Determine the (x, y) coordinate at the center of the cell enclosing the given text.  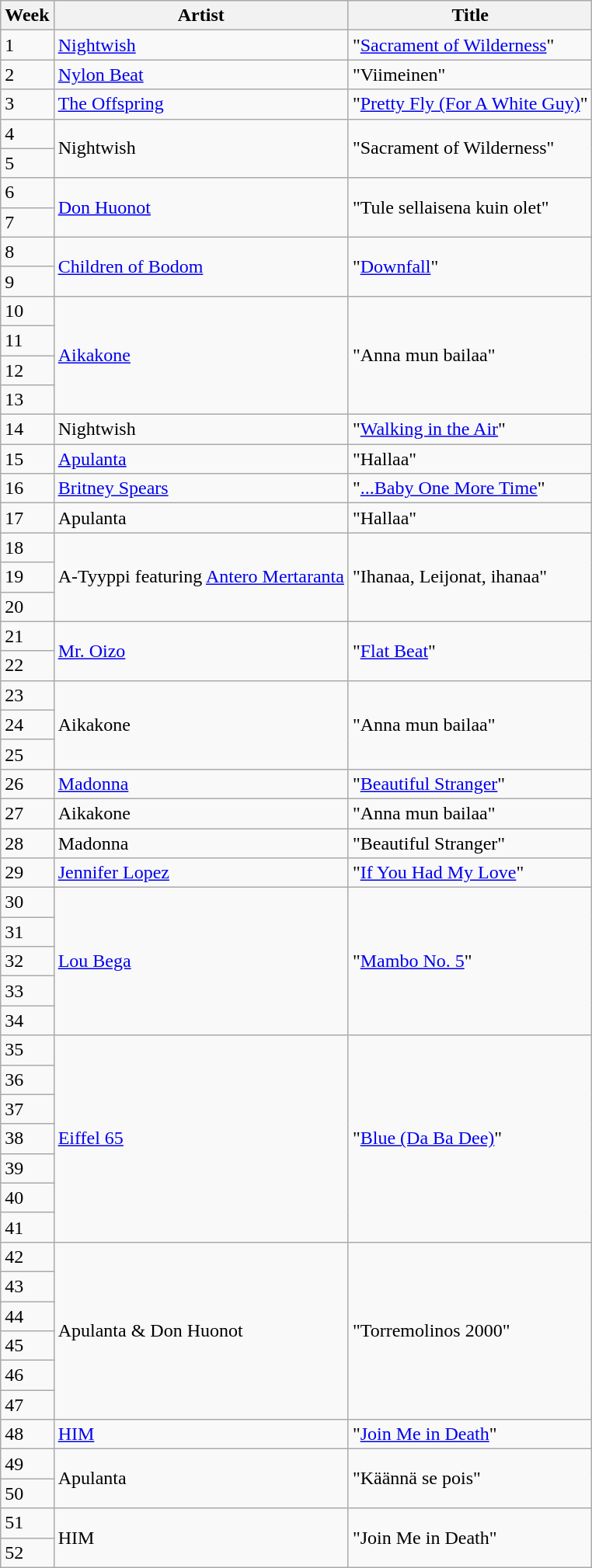
"Blue (Da Ba Dee)" (470, 1139)
13 (27, 400)
41 (27, 1227)
The Offspring (200, 104)
40 (27, 1198)
44 (27, 1316)
8 (27, 252)
27 (27, 813)
51 (27, 1523)
Britney Spears (200, 488)
49 (27, 1464)
"Mambo No. 5" (470, 961)
36 (27, 1080)
50 (27, 1493)
3 (27, 104)
Jennifer Lopez (200, 873)
14 (27, 429)
22 (27, 666)
32 (27, 961)
Artist (200, 16)
30 (27, 902)
45 (27, 1346)
25 (27, 754)
Children of Bodom (200, 266)
35 (27, 1050)
1 (27, 45)
9 (27, 281)
"If You Had My Love" (470, 873)
16 (27, 488)
5 (27, 163)
52 (27, 1552)
37 (27, 1109)
34 (27, 1020)
33 (27, 991)
Don Huonot (200, 207)
24 (27, 725)
46 (27, 1375)
15 (27, 459)
Apulanta & Don Huonot (200, 1330)
"Pretty Fly (For A White Guy)" (470, 104)
11 (27, 340)
Lou Bega (200, 961)
Nylon Beat (200, 75)
10 (27, 311)
17 (27, 518)
4 (27, 134)
29 (27, 873)
"Ihanaa, Leijonat, ihanaa" (470, 577)
6 (27, 193)
31 (27, 932)
"Käännä se pois" (470, 1479)
28 (27, 843)
"...Baby One More Time" (470, 488)
23 (27, 695)
38 (27, 1139)
12 (27, 370)
26 (27, 784)
Title (470, 16)
"Torremolinos 2000" (470, 1330)
21 (27, 636)
39 (27, 1168)
43 (27, 1286)
18 (27, 548)
48 (27, 1434)
"Flat Beat" (470, 651)
7 (27, 222)
"Viimeinen" (470, 75)
Eiffel 65 (200, 1139)
A-Tyyppi featuring Antero Mertaranta (200, 577)
20 (27, 607)
Mr. Oizo (200, 651)
"Walking in the Air" (470, 429)
19 (27, 577)
Week (27, 16)
"Downfall" (470, 266)
47 (27, 1405)
"Tule sellaisena kuin olet" (470, 207)
42 (27, 1257)
2 (27, 75)
